Determine the (X, Y) coordinate at the center of the cell enclosing the given text.  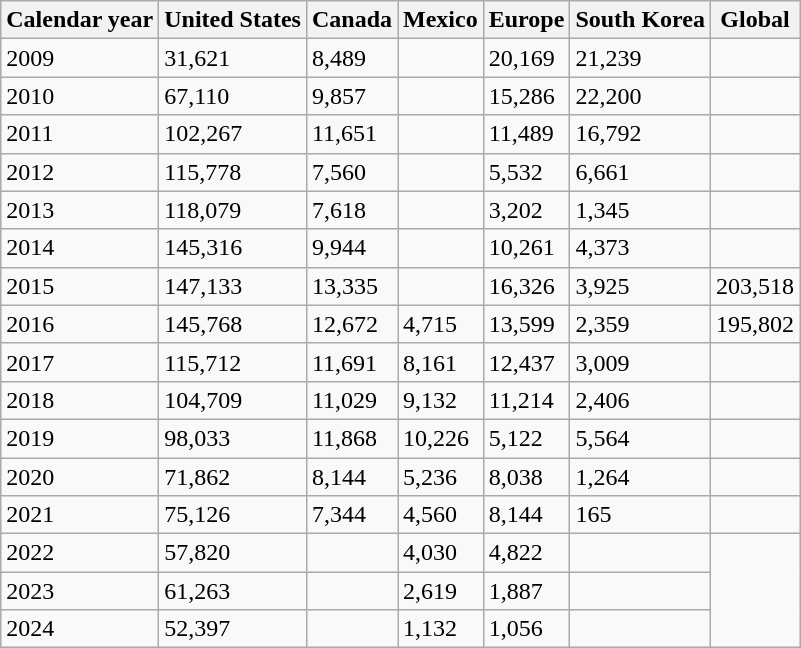
2023 (80, 591)
52,397 (233, 629)
11,029 (352, 400)
71,862 (233, 477)
147,133 (233, 286)
115,712 (233, 362)
2024 (80, 629)
2019 (80, 438)
13,599 (526, 324)
1,056 (526, 629)
Europe (526, 20)
10,226 (441, 438)
2013 (80, 210)
4,715 (441, 324)
2018 (80, 400)
5,236 (441, 477)
4,560 (441, 515)
31,621 (233, 58)
South Korea (640, 20)
2,359 (640, 324)
Global (756, 20)
1,264 (640, 477)
145,316 (233, 248)
165 (640, 515)
118,079 (233, 210)
2017 (80, 362)
9,944 (352, 248)
11,691 (352, 362)
5,122 (526, 438)
4,822 (526, 553)
11,489 (526, 134)
11,868 (352, 438)
2014 (80, 248)
Calendar year (80, 20)
2011 (80, 134)
2015 (80, 286)
2021 (80, 515)
United States (233, 20)
4,373 (640, 248)
9,857 (352, 96)
5,564 (640, 438)
2022 (80, 553)
1,132 (441, 629)
22,200 (640, 96)
115,778 (233, 172)
2012 (80, 172)
195,802 (756, 324)
12,437 (526, 362)
2020 (80, 477)
1,345 (640, 210)
20,169 (526, 58)
75,126 (233, 515)
203,518 (756, 286)
102,267 (233, 134)
2009 (80, 58)
1,887 (526, 591)
8,038 (526, 477)
67,110 (233, 96)
8,161 (441, 362)
98,033 (233, 438)
104,709 (233, 400)
4,030 (441, 553)
10,261 (526, 248)
9,132 (441, 400)
3,925 (640, 286)
11,214 (526, 400)
3,009 (640, 362)
11,651 (352, 134)
Mexico (441, 20)
7,618 (352, 210)
7,344 (352, 515)
8,489 (352, 58)
Canada (352, 20)
2016 (80, 324)
145,768 (233, 324)
16,792 (640, 134)
16,326 (526, 286)
2,406 (640, 400)
13,335 (352, 286)
61,263 (233, 591)
3,202 (526, 210)
6,661 (640, 172)
5,532 (526, 172)
57,820 (233, 553)
2010 (80, 96)
2,619 (441, 591)
21,239 (640, 58)
12,672 (352, 324)
15,286 (526, 96)
7,560 (352, 172)
